From the cell containing the given text, extract its center point as (X, Y) coordinate. 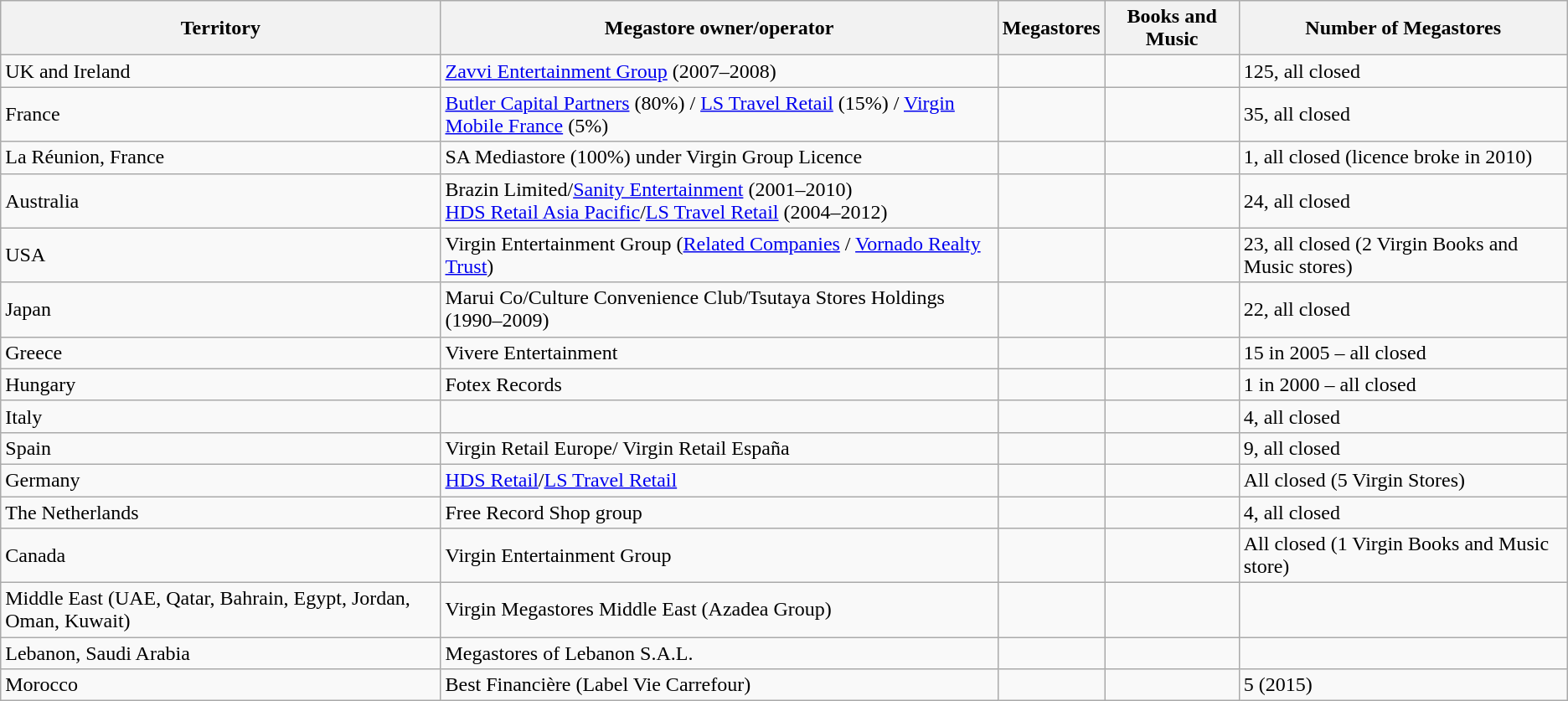
UK and Ireland (221, 71)
Hungary (221, 384)
Italy (221, 416)
Territory (221, 28)
Megastores (1051, 28)
France (221, 114)
Canada (221, 556)
HDS Retail/LS Travel Retail (719, 480)
Japan (221, 310)
Free Record Shop group (719, 512)
Germany (221, 480)
All closed (5 Virgin Stores) (1403, 480)
22, all closed (1403, 310)
Virgin Entertainment Group (719, 556)
1, all closed (licence broke in 2010) (1403, 157)
125, all closed (1403, 71)
Virgin Retail Europe/ Virgin Retail España (719, 448)
Spain (221, 448)
La Réunion, France (221, 157)
Brazin Limited/Sanity Entertainment (2001–2010)HDS Retail Asia Pacific/LS Travel Retail (2004–2012) (719, 201)
Number of Megastores (1403, 28)
Zavvi Entertainment Group (2007–2008) (719, 71)
35, all closed (1403, 114)
9, all closed (1403, 448)
Middle East (UAE, Qatar, Bahrain, Egypt, Jordan, Oman, Kuwait) (221, 610)
Virgin Megastores Middle East (Azadea Group) (719, 610)
Megastores of Lebanon S.A.L. (719, 653)
The Netherlands (221, 512)
23, all closed (2 Virgin Books and Music stores) (1403, 255)
Lebanon, Saudi Arabia (221, 653)
Australia (221, 201)
Megastore owner/operator (719, 28)
Butler Capital Partners (80%) / LS Travel Retail (15%) / Virgin Mobile France (5%) (719, 114)
5 (2015) (1403, 685)
Greece (221, 353)
15 in 2005 – all closed (1403, 353)
All closed (1 Virgin Books and Music store) (1403, 556)
SA Mediastore (100%) under Virgin Group Licence (719, 157)
Virgin Entertainment Group (Related Companies / Vornado Realty Trust) (719, 255)
USA (221, 255)
Books and Music (1172, 28)
24, all closed (1403, 201)
1 in 2000 – all closed (1403, 384)
Fotex Records (719, 384)
Best Financière (Label Vie Carrefour) (719, 685)
Morocco (221, 685)
Vivere Entertainment (719, 353)
Marui Co/Culture Convenience Club/Tsutaya Stores Holdings (1990–2009) (719, 310)
